For the text-containing cell, return its midpoint in [X, Y] coordinate format. 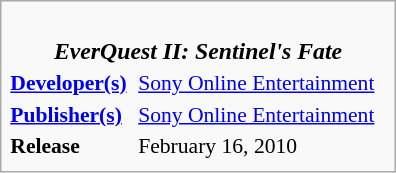
EverQuest II: Sentinel's Fate [198, 38]
Publisher(s) [72, 114]
February 16, 2010 [262, 146]
Developer(s) [72, 83]
Release [72, 146]
